Provide the [x, y] coordinate of the cell's center where the given text is located.  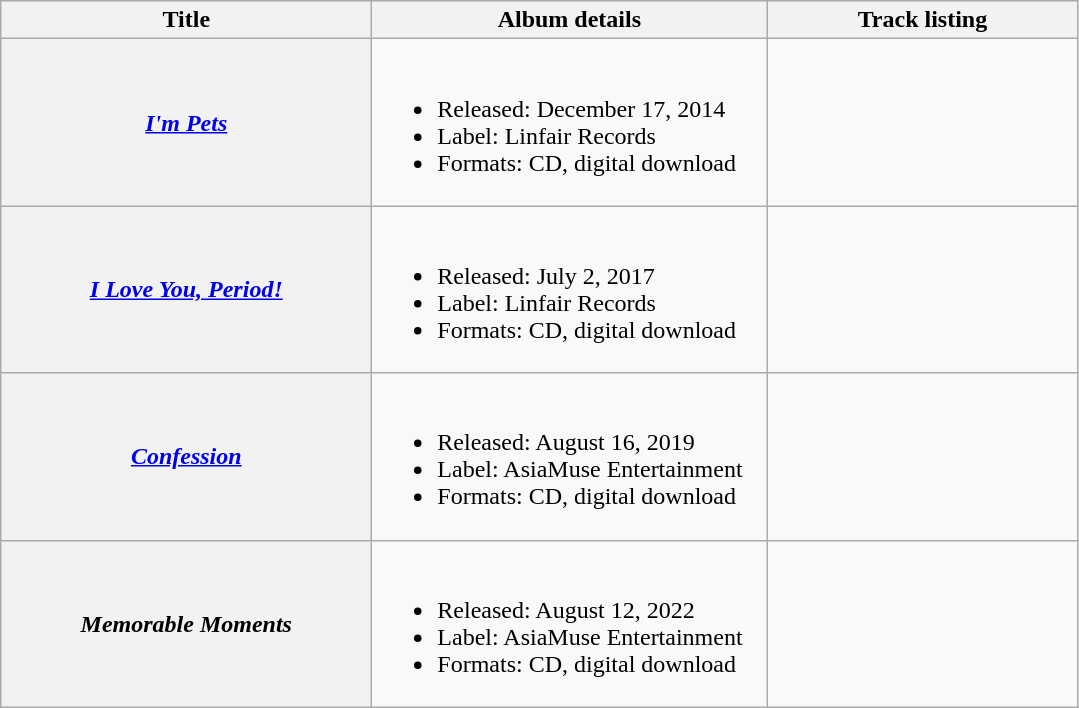
Track listing [922, 20]
Title [186, 20]
Released: December 17, 2014Label: Linfair RecordsFormats: CD, digital download [570, 122]
I'm Pets [186, 122]
Memorable Moments [186, 624]
I Love You, Period! [186, 290]
Confession [186, 456]
Released: July 2, 2017Label: Linfair RecordsFormats: CD, digital download [570, 290]
Released: August 16, 2019Label: AsiaMuse EntertainmentFormats: CD, digital download [570, 456]
Album details [570, 20]
Released: August 12, 2022Label: AsiaMuse EntertainmentFormats: CD, digital download [570, 624]
